Capture the cell that displays the provided text and extract its (X, Y) central coordinate. 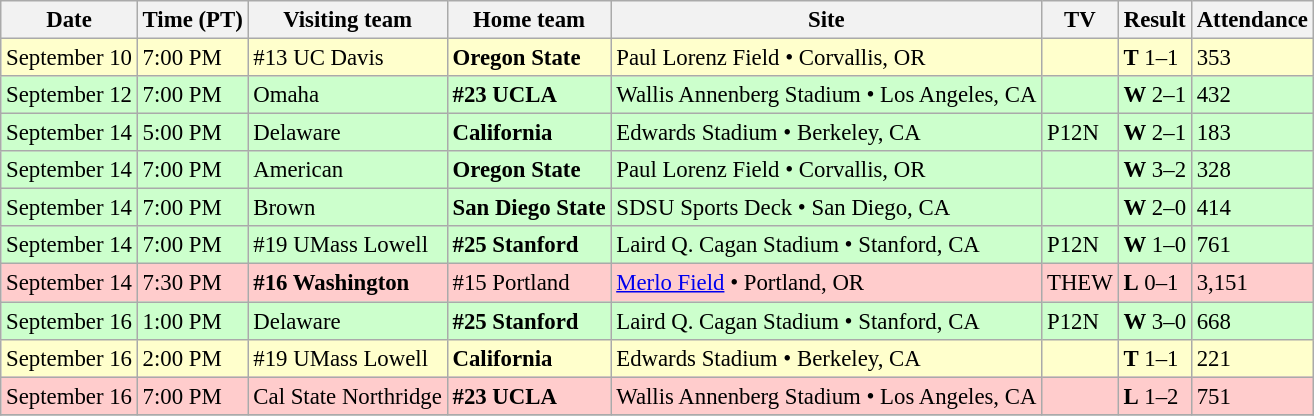
September 12 (69, 95)
#15 Portland (529, 283)
Brown (348, 208)
#13 UC Davis (348, 58)
Cal State Northridge (348, 396)
1:00 PM (192, 321)
751 (1252, 396)
W 3–2 (1154, 170)
September 10 (69, 58)
221 (1252, 358)
#16 Washington (348, 283)
Home team (529, 20)
Attendance (1252, 20)
Date (69, 20)
L 0–1 (1154, 283)
W 1–0 (1154, 245)
7:30 PM (192, 283)
Visiting team (348, 20)
THEW (1080, 283)
Site (826, 20)
2:00 PM (192, 358)
Merlo Field • Portland, OR (826, 283)
5:00 PM (192, 133)
American (348, 170)
TV (1080, 20)
Time (PT) (192, 20)
L 1–2 (1154, 396)
SDSU Sports Deck • San Diego, CA (826, 208)
328 (1252, 170)
414 (1252, 208)
Result (1154, 20)
761 (1252, 245)
3,151 (1252, 283)
183 (1252, 133)
San Diego State (529, 208)
668 (1252, 321)
432 (1252, 95)
W 2–0 (1154, 208)
Omaha (348, 95)
353 (1252, 58)
W 3–0 (1154, 321)
